Extract the [X, Y] coordinate from the center of the cell holding the provided text.  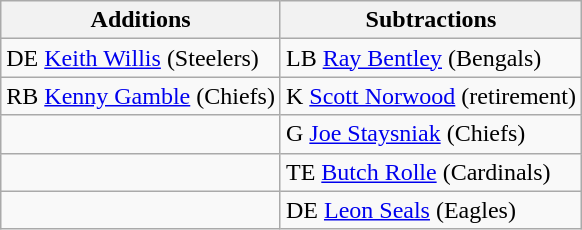
TE Butch Rolle (Cardinals) [430, 172]
Subtractions [430, 20]
DE Keith Willis (Steelers) [141, 58]
G Joe Staysniak (Chiefs) [430, 134]
DE Leon Seals (Eagles) [430, 210]
RB Kenny Gamble (Chiefs) [141, 96]
K Scott Norwood (retirement) [430, 96]
Additions [141, 20]
LB Ray Bentley (Bengals) [430, 58]
